Provide the (X, Y) coordinate of the cell's center where the given text is located.  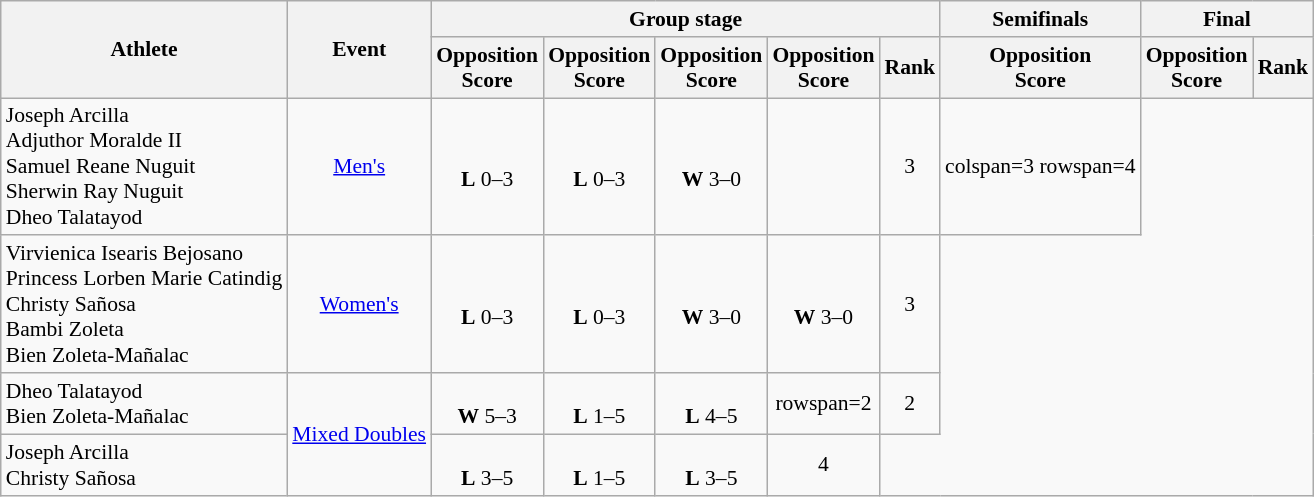
Joseph ArcillaChristy Sañosa (144, 464)
Joseph ArcillaAdjuthor Moralde IISamuel Reane NuguitSherwin Ray NuguitDheo Talatayod (144, 167)
Women's (359, 305)
Men's (359, 167)
Virvienica Isearis BejosanoPrincess Lorben Marie CatindigChristy SañosaBambi ZoletaBien Zoleta-Mañalac (144, 305)
rowspan=2 (823, 404)
Mixed Doubles (359, 434)
Final (1228, 19)
Dheo TalatayodBien Zoleta-Mañalac (144, 404)
Event (359, 50)
W 5–3 (487, 404)
4 (823, 464)
colspan=3 rowspan=4 (1040, 167)
2 (910, 404)
Group stage (686, 19)
L 4–5 (711, 404)
Semifinals (1040, 19)
Athlete (144, 50)
